Determine the [X, Y] coordinate at the center of the cell enclosing the given text.  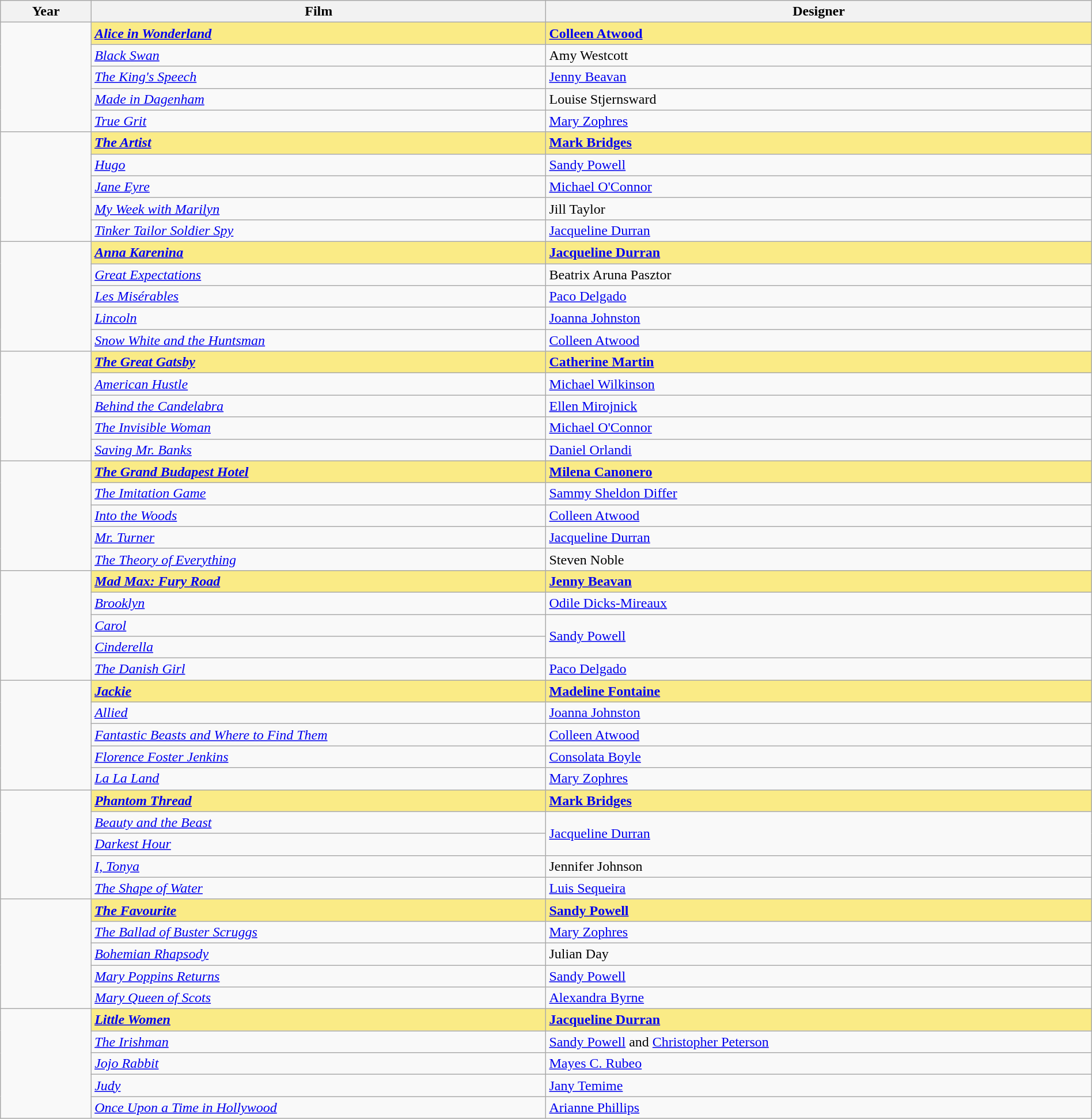
Les Misérables [319, 297]
Daniel Orlandi [819, 450]
Film [319, 12]
Tinker Tailor Soldier Spy [319, 230]
The Great Gatsby [319, 362]
The Ballad of Buster Scruggs [319, 932]
I, Tonya [319, 866]
The Imitation Game [319, 494]
Jennifer Johnson [819, 866]
Judy [319, 1086]
Beatrix Aruna Pasztor [819, 275]
The Grand Budapest Hotel [319, 472]
Bohemian Rhapsody [319, 954]
Jackie [319, 691]
The King's Speech [319, 77]
The Shape of Water [319, 888]
Alexandra Byrne [819, 998]
Carol [319, 625]
Mary Poppins Returns [319, 976]
Jane Eyre [319, 187]
Arianne Phillips [819, 1107]
My Week with Marilyn [319, 208]
La La Land [319, 779]
Luis Sequeira [819, 888]
Mayes C. Rubeo [819, 1064]
Year [46, 12]
Lincoln [319, 318]
American Hustle [319, 384]
True Grit [319, 121]
Once Upon a Time in Hollywood [319, 1107]
Consolata Boyle [819, 757]
Saving Mr. Banks [319, 450]
Behind the Candelabra [319, 406]
Anna Karenina [319, 252]
Jojo Rabbit [319, 1064]
Made in Dagenham [319, 99]
Madeline Fontaine [819, 691]
Mr. Turner [319, 537]
Florence Foster Jenkins [319, 757]
Mary Queen of Scots [319, 998]
Black Swan [319, 55]
Ellen Mirojnick [819, 406]
Mad Max: Fury Road [319, 581]
Into the Woods [319, 515]
Hugo [319, 165]
Snow White and the Huntsman [319, 340]
Alice in Wonderland [319, 33]
The Artist [319, 143]
Fantastic Beasts and Where to Find Them [319, 735]
Catherine Martin [819, 362]
The Invisible Woman [319, 428]
Milena Canonero [819, 472]
The Favourite [319, 910]
Designer [819, 12]
Julian Day [819, 954]
Little Women [319, 1020]
Cinderella [319, 647]
Allied [319, 713]
Odile Dicks-Mireaux [819, 603]
Sandy Powell and Christopher Peterson [819, 1042]
Sammy Sheldon Differ [819, 494]
Steven Noble [819, 559]
Amy Westcott [819, 55]
Phantom Thread [319, 801]
The Danish Girl [319, 669]
Beauty and the Beast [319, 822]
Brooklyn [319, 603]
The Irishman [319, 1042]
The Theory of Everything [319, 559]
Michael Wilkinson [819, 384]
Jill Taylor [819, 208]
Jany Temime [819, 1086]
Great Expectations [319, 275]
Louise Stjernsward [819, 99]
Darkest Hour [319, 844]
